Search for the cell housing the specified text and yield its [X, Y] center coordinate. 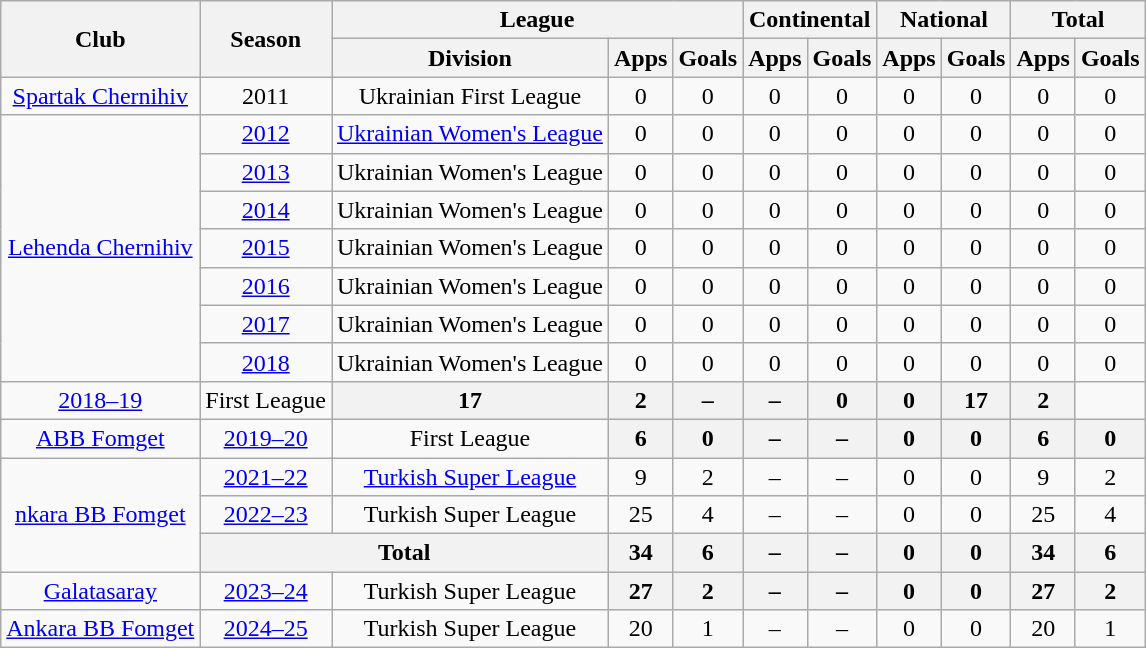
2022–23 [266, 515]
2017 [266, 324]
2014 [266, 210]
2024–25 [266, 629]
2013 [266, 172]
National [944, 20]
2023–24 [266, 591]
2011 [266, 96]
Ankara BB Fomget [100, 629]
Ukrainian First League [470, 96]
2021–22 [266, 477]
2018–19 [100, 400]
Galatasaray [100, 591]
2012 [266, 134]
Season [266, 39]
Lehenda Chernihiv [100, 248]
Spartak Chernihiv [100, 96]
Continental [810, 20]
League [538, 20]
2015 [266, 248]
2019–20 [266, 438]
nkara BB Fomget [100, 515]
Division [470, 58]
2016 [266, 286]
ABB Fomget [100, 438]
Club [100, 39]
2018 [266, 362]
